Return the (X, Y) coordinate for the center point of the cell that contains the specified text.  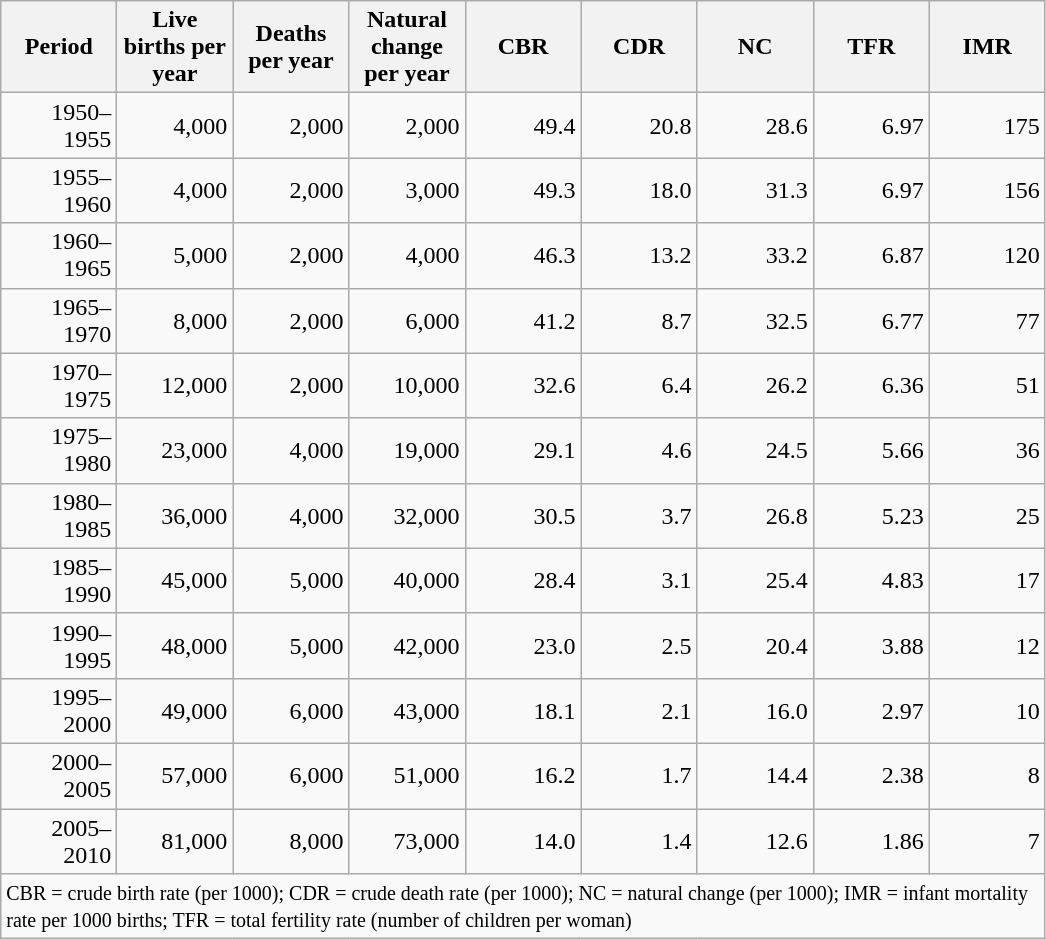
23.0 (523, 646)
18.1 (523, 710)
26.2 (755, 386)
46.3 (523, 256)
120 (987, 256)
1975–1980 (59, 450)
Deaths per year (291, 47)
6.77 (871, 320)
25.4 (755, 580)
49,000 (175, 710)
1.7 (639, 776)
17 (987, 580)
2000–2005 (59, 776)
6.36 (871, 386)
32.6 (523, 386)
1960–1965 (59, 256)
1955–1960 (59, 190)
8 (987, 776)
175 (987, 126)
48,000 (175, 646)
40,000 (407, 580)
5.66 (871, 450)
19,000 (407, 450)
6.87 (871, 256)
2.97 (871, 710)
2.38 (871, 776)
10,000 (407, 386)
1.4 (639, 840)
20.4 (755, 646)
Natural change per year (407, 47)
16.2 (523, 776)
1950–1955 (59, 126)
32.5 (755, 320)
25 (987, 516)
6.4 (639, 386)
51,000 (407, 776)
45,000 (175, 580)
51 (987, 386)
CBR (523, 47)
81,000 (175, 840)
156 (987, 190)
49.4 (523, 126)
7 (987, 840)
3.1 (639, 580)
16.0 (755, 710)
28.4 (523, 580)
TFR (871, 47)
1965–1970 (59, 320)
43,000 (407, 710)
49.3 (523, 190)
36,000 (175, 516)
CDR (639, 47)
31.3 (755, 190)
3.88 (871, 646)
Period (59, 47)
23,000 (175, 450)
1985–1990 (59, 580)
77 (987, 320)
28.6 (755, 126)
2.1 (639, 710)
26.8 (755, 516)
2005–2010 (59, 840)
2.5 (639, 646)
13.2 (639, 256)
3.7 (639, 516)
4.6 (639, 450)
12 (987, 646)
24.5 (755, 450)
1.86 (871, 840)
18.0 (639, 190)
1970–1975 (59, 386)
1995–2000 (59, 710)
12,000 (175, 386)
14.4 (755, 776)
3,000 (407, 190)
NC (755, 47)
42,000 (407, 646)
29.1 (523, 450)
5.23 (871, 516)
33.2 (755, 256)
57,000 (175, 776)
1980–1985 (59, 516)
20.8 (639, 126)
36 (987, 450)
4.83 (871, 580)
14.0 (523, 840)
41.2 (523, 320)
Live births per year (175, 47)
1990–1995 (59, 646)
8.7 (639, 320)
IMR (987, 47)
32,000 (407, 516)
73,000 (407, 840)
10 (987, 710)
30.5 (523, 516)
12.6 (755, 840)
